Scan for the cell matching the given text and deliver its [X, Y] coordinate at center. 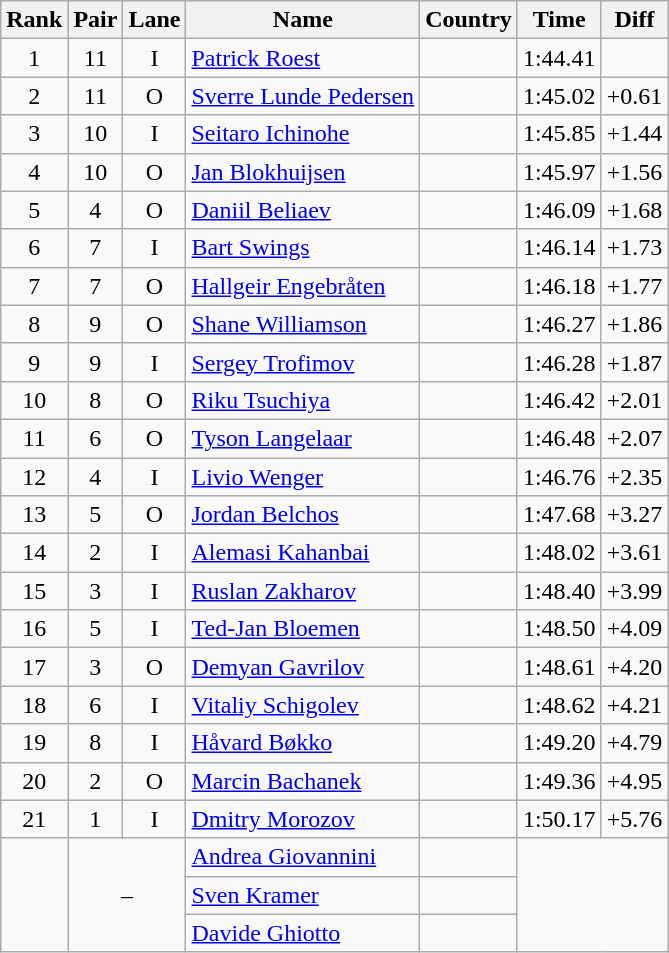
Pair [96, 20]
1:46.48 [559, 438]
– [127, 895]
+3.27 [634, 515]
13 [34, 515]
1:48.61 [559, 667]
Daniil Beliaev [303, 210]
Sverre Lunde Pedersen [303, 96]
Name [303, 20]
1:46.76 [559, 477]
1:48.40 [559, 591]
1:49.36 [559, 781]
18 [34, 705]
+1.44 [634, 134]
1:45.97 [559, 172]
Jordan Belchos [303, 515]
Marcin Bachanek [303, 781]
15 [34, 591]
Ted-Jan Bloemen [303, 629]
+1.73 [634, 248]
1:46.28 [559, 362]
Demyan Gavrilov [303, 667]
+1.77 [634, 286]
+2.07 [634, 438]
1:48.62 [559, 705]
1:44.41 [559, 58]
+0.61 [634, 96]
Diff [634, 20]
Livio Wenger [303, 477]
Shane Williamson [303, 324]
Davide Ghiotto [303, 933]
Vitaliy Schigolev [303, 705]
1:46.14 [559, 248]
1:48.02 [559, 553]
Country [469, 20]
19 [34, 743]
+5.76 [634, 819]
+2.35 [634, 477]
Time [559, 20]
1:46.27 [559, 324]
+3.61 [634, 553]
Bart Swings [303, 248]
Rank [34, 20]
+1.56 [634, 172]
1:49.20 [559, 743]
+4.09 [634, 629]
Jan Blokhuijsen [303, 172]
Tyson Langelaar [303, 438]
1:45.85 [559, 134]
Andrea Giovannini [303, 857]
+2.01 [634, 400]
Patrick Roest [303, 58]
+1.86 [634, 324]
+4.21 [634, 705]
+1.87 [634, 362]
Riku Tsuchiya [303, 400]
20 [34, 781]
+4.20 [634, 667]
+3.99 [634, 591]
Håvard Bøkko [303, 743]
1:47.68 [559, 515]
12 [34, 477]
1:48.50 [559, 629]
16 [34, 629]
Hallgeir Engebråten [303, 286]
1:50.17 [559, 819]
Sergey Trofimov [303, 362]
+4.79 [634, 743]
21 [34, 819]
1:46.09 [559, 210]
Lane [154, 20]
1:46.42 [559, 400]
17 [34, 667]
1:45.02 [559, 96]
Dmitry Morozov [303, 819]
Ruslan Zakharov [303, 591]
1:46.18 [559, 286]
Alemasi Kahanbai [303, 553]
Seitaro Ichinohe [303, 134]
14 [34, 553]
Sven Kramer [303, 895]
+1.68 [634, 210]
+4.95 [634, 781]
